Scan for the cell matching the given text and deliver its [X, Y] coordinate at center. 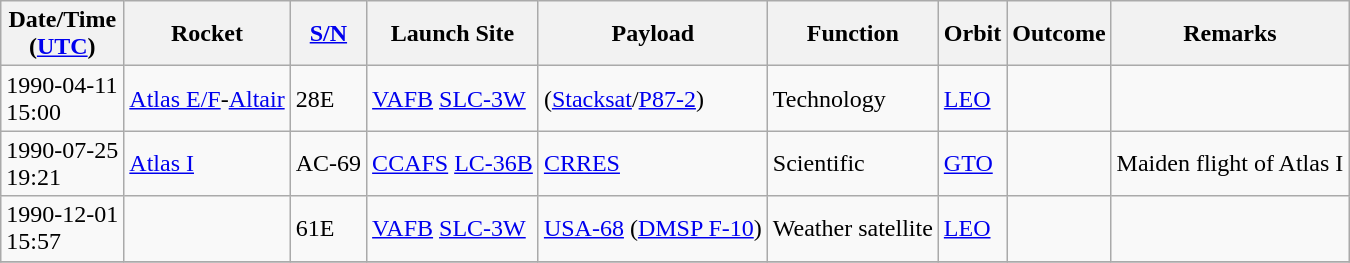
Scientific [852, 164]
Date/Time(UTC) [62, 34]
CCAFS LC-36B [453, 164]
28E [328, 98]
61E [328, 228]
USA-68 (DMSP F-10) [652, 228]
1990-04-1115:00 [62, 98]
Launch Site [453, 34]
Outcome [1059, 34]
CRRES [652, 164]
Maiden flight of Atlas I [1230, 164]
AC-69 [328, 164]
(Stacksat/P87-2) [652, 98]
Atlas E/F-Altair [207, 98]
Atlas I [207, 164]
1990-12-0115:57 [62, 228]
Function [852, 34]
Payload [652, 34]
Remarks [1230, 34]
Weather satellite [852, 228]
S/N [328, 34]
Rocket [207, 34]
GTO [972, 164]
Orbit [972, 34]
Technology [852, 98]
1990-07-2519:21 [62, 164]
